For the text-containing cell, return its midpoint in (x, y) coordinate format. 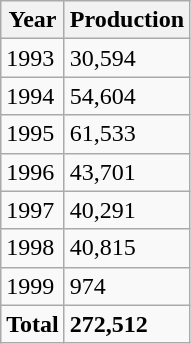
1993 (33, 58)
43,701 (126, 172)
Total (33, 324)
1999 (33, 286)
1998 (33, 248)
272,512 (126, 324)
30,594 (126, 58)
Production (126, 20)
1994 (33, 96)
54,604 (126, 96)
40,815 (126, 248)
1996 (33, 172)
61,533 (126, 134)
Year (33, 20)
974 (126, 286)
40,291 (126, 210)
1997 (33, 210)
1995 (33, 134)
